Output the (X, Y) coordinate of the center of the cell containing the given text.  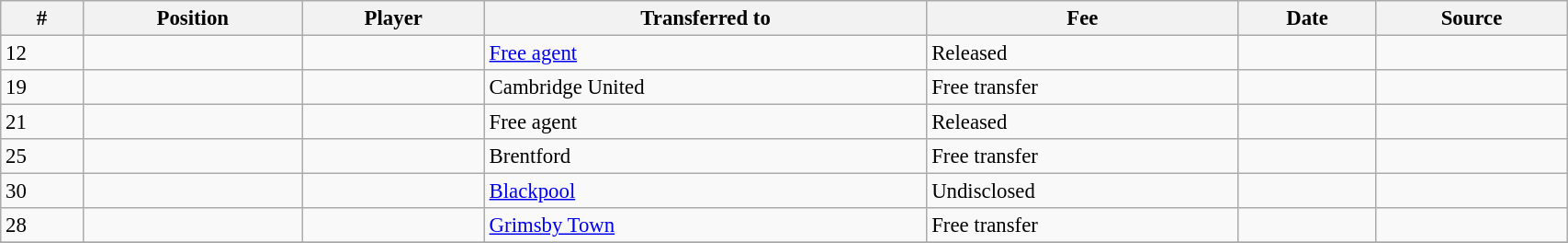
19 (42, 87)
30 (42, 191)
Fee (1082, 18)
Source (1472, 18)
Player (393, 18)
Position (193, 18)
28 (42, 226)
Grimsby Town (705, 226)
Blackpool (705, 191)
Cambridge United (705, 87)
Brentford (705, 156)
Undisclosed (1082, 191)
Date (1308, 18)
21 (42, 122)
# (42, 18)
12 (42, 53)
Transferred to (705, 18)
25 (42, 156)
